Detect which cell encompasses the target text, then output its (x, y) center coordinate. 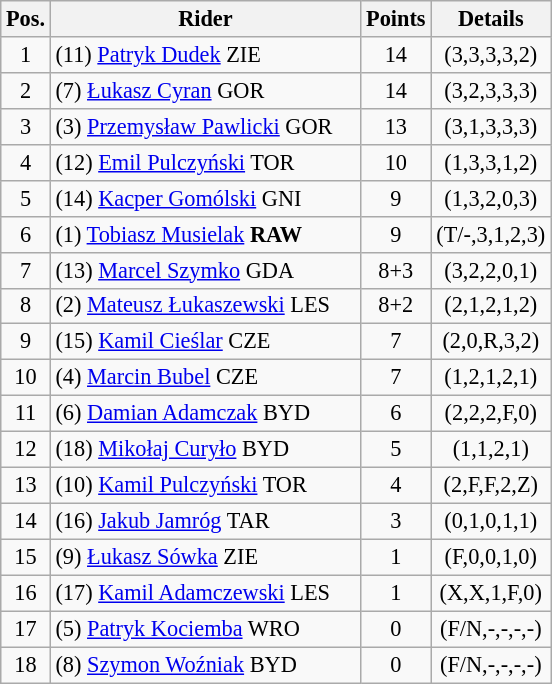
(1) Tobiasz Musielak RAW (205, 234)
Pos. (26, 19)
(18) Mikołaj Curyło BYD (205, 450)
(X,X,1,F,0) (490, 593)
(3,2,2,0,1) (490, 270)
Rider (205, 19)
18 (26, 665)
(4) Marcin Bubel CZE (205, 378)
(11) Patryk Dudek ZIE (205, 55)
8 (26, 306)
(0,1,0,1,1) (490, 521)
(15) Kamil Cieślar CZE (205, 342)
15 (26, 557)
(3) Przemysław Pawlicki GOR (205, 126)
8+2 (396, 306)
11 (26, 414)
2 (26, 90)
(10) Kamil Pulczyński TOR (205, 485)
(13) Marcel Szymko GDA (205, 270)
17 (26, 629)
(17) Kamil Adamczewski LES (205, 593)
(3,2,3,3,3) (490, 90)
Points (396, 19)
(T/-,3,1,2,3) (490, 234)
(2,F,F,2,Z) (490, 485)
(1,2,1,2,1) (490, 378)
(3,1,3,3,3) (490, 126)
(5) Patryk Kociemba WRO (205, 629)
(2) Mateusz Łukaszewski LES (205, 306)
(6) Damian Adamczak BYD (205, 414)
Details (490, 19)
12 (26, 450)
(12) Emil Pulczyński TOR (205, 162)
(7) Łukasz Cyran GOR (205, 90)
(14) Kacper Gomólski GNI (205, 198)
(1,1,2,1) (490, 450)
(F,0,0,1,0) (490, 557)
(16) Jakub Jamróg TAR (205, 521)
(2,1,2,1,2) (490, 306)
16 (26, 593)
(8) Szymon Woźniak BYD (205, 665)
(3,3,3,3,2) (490, 55)
(1,3,2,0,3) (490, 198)
(9) Łukasz Sówka ZIE (205, 557)
(2,0,R,3,2) (490, 342)
(2,2,2,F,0) (490, 414)
(1,3,3,1,2) (490, 162)
8+3 (396, 270)
